Extract the [X, Y] coordinate from the center of the cell holding the provided text.  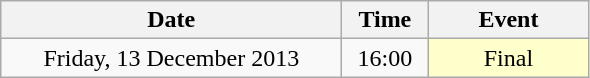
Date [172, 20]
Event [508, 20]
Friday, 13 December 2013 [172, 58]
Final [508, 58]
Time [385, 20]
16:00 [385, 58]
